Detect which cell encompasses the target text, then output its [x, y] center coordinate. 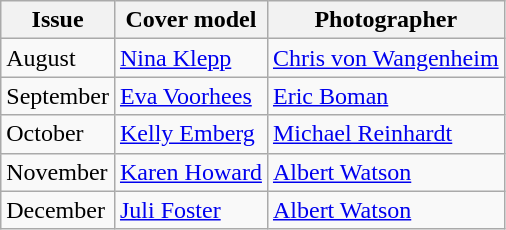
Eric Boman [386, 96]
October [58, 134]
Chris von Wangenheim [386, 58]
Kelly Emberg [190, 134]
Issue [58, 20]
Juli Foster [190, 210]
Eva Voorhees [190, 96]
Cover model [190, 20]
November [58, 172]
December [58, 210]
Karen Howard [190, 172]
Nina Klepp [190, 58]
September [58, 96]
Photographer [386, 20]
Michael Reinhardt [386, 134]
August [58, 58]
